For the text-containing cell, return its midpoint in [X, Y] coordinate format. 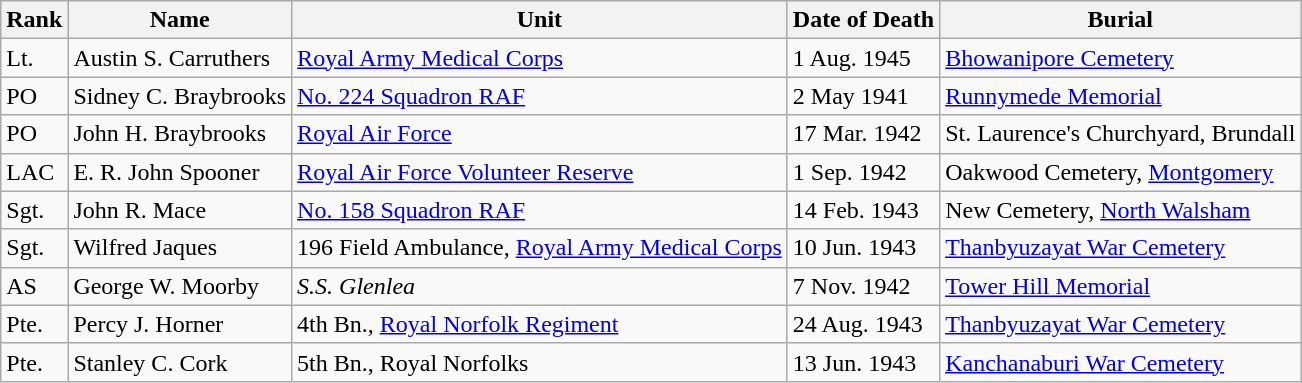
Tower Hill Memorial [1120, 286]
4th Bn., Royal Norfolk Regiment [540, 324]
Sidney C. Braybrooks [180, 96]
John H. Braybrooks [180, 134]
Royal Army Medical Corps [540, 58]
E. R. John Spooner [180, 172]
John R. Mace [180, 210]
24 Aug. 1943 [863, 324]
Wilfred Jaques [180, 248]
No. 224 Squadron RAF [540, 96]
S.S. Glenlea [540, 286]
Stanley C. Cork [180, 362]
Unit [540, 20]
13 Jun. 1943 [863, 362]
Bhowanipore Cemetery [1120, 58]
St. Laurence's Churchyard, Brundall [1120, 134]
George W. Moorby [180, 286]
No. 158 Squadron RAF [540, 210]
Lt. [34, 58]
Royal Air Force Volunteer Reserve [540, 172]
LAC [34, 172]
Percy J. Horner [180, 324]
AS [34, 286]
Austin S. Carruthers [180, 58]
17 Mar. 1942 [863, 134]
Runnymede Memorial [1120, 96]
10 Jun. 1943 [863, 248]
Kanchanaburi War Cemetery [1120, 362]
New Cemetery, North Walsham [1120, 210]
7 Nov. 1942 [863, 286]
2 May 1941 [863, 96]
Burial [1120, 20]
5th Bn., Royal Norfolks [540, 362]
Royal Air Force [540, 134]
1 Sep. 1942 [863, 172]
Rank [34, 20]
Name [180, 20]
1 Aug. 1945 [863, 58]
Oakwood Cemetery, Montgomery [1120, 172]
196 Field Ambulance, Royal Army Medical Corps [540, 248]
Date of Death [863, 20]
14 Feb. 1943 [863, 210]
